From the cell containing the given text, extract its center point as [x, y] coordinate. 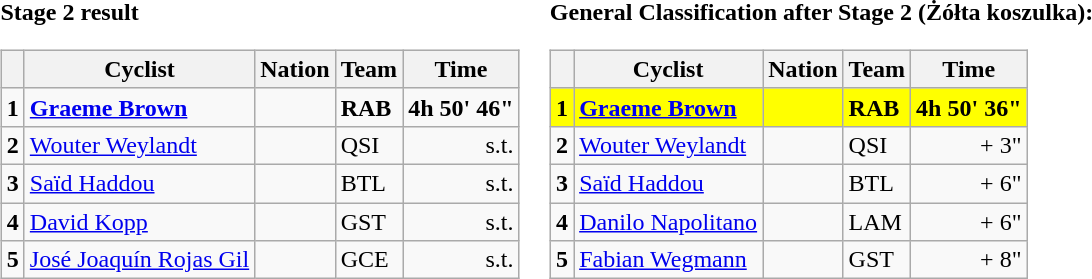
José Joaquín Rojas Gil [139, 260]
4h 50' 36" [969, 107]
LAM [877, 221]
4h 50' 46" [461, 107]
David Kopp [139, 221]
Danilo Napolitano [668, 221]
+ 3" [969, 145]
+ 8" [969, 260]
Fabian Wegmann [668, 260]
GCE [369, 260]
